Return the [x, y] coordinate for the center point of the cell that contains the specified text.  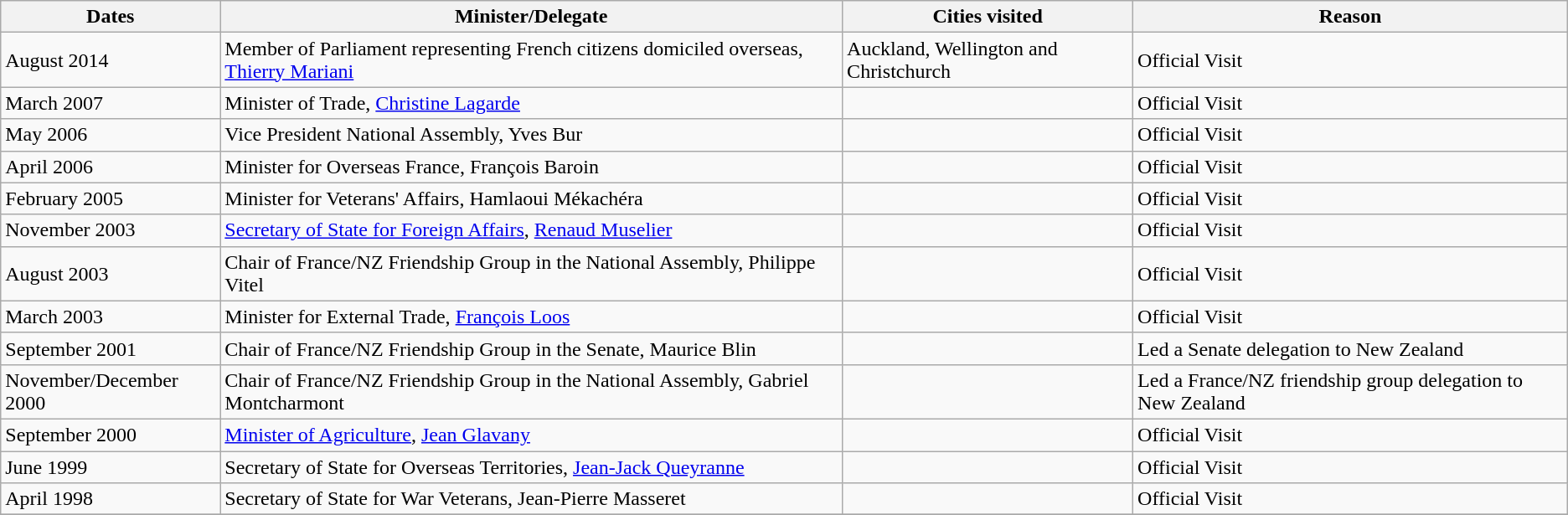
Led a Senate delegation to New Zealand [1350, 348]
Minister of Trade, Christine Lagarde [531, 103]
April 1998 [111, 499]
Member of Parliament representing French citizens domiciled overseas, Thierry Mariani [531, 60]
Auckland, Wellington and Christchurch [988, 60]
Minister for External Trade, François Loos [531, 317]
Minister of Agriculture, Jean Glavany [531, 435]
Minister/Delegate [531, 17]
Minister for Overseas France, François Baroin [531, 167]
Secretary of State for War Veterans, Jean-Pierre Masseret [531, 499]
Reason [1350, 17]
Secretary of State for Overseas Territories, Jean-Jack Queyranne [531, 466]
Led a France/NZ friendship group delegation to New Zealand [1350, 392]
Vice President National Assembly, Yves Bur [531, 135]
Dates [111, 17]
September 2001 [111, 348]
November/December 2000 [111, 392]
Chair of France/NZ Friendship Group in the Senate, Maurice Blin [531, 348]
Chair of France/NZ Friendship Group in the National Assembly, Gabriel Montcharmont [531, 392]
Cities visited [988, 17]
March 2003 [111, 317]
June 1999 [111, 466]
November 2003 [111, 230]
Chair of France/NZ Friendship Group in the National Assembly, Philippe Vitel [531, 273]
Minister for Veterans' Affairs, Hamlaoui Mékachéra [531, 198]
April 2006 [111, 167]
September 2000 [111, 435]
August 2003 [111, 273]
March 2007 [111, 103]
August 2014 [111, 60]
May 2006 [111, 135]
February 2005 [111, 198]
Secretary of State for Foreign Affairs, Renaud Muselier [531, 230]
